Detect which cell encompasses the target text, then output its [X, Y] center coordinate. 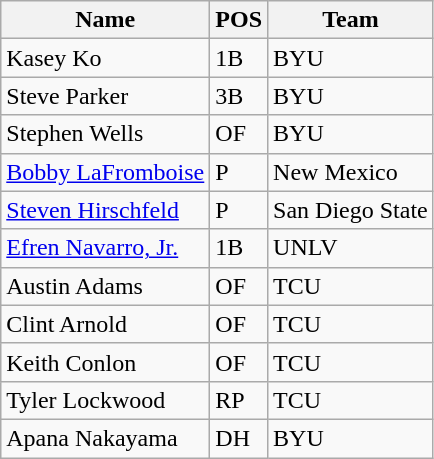
Steve Parker [106, 96]
Apana Nakayama [106, 438]
Steven Hirschfeld [106, 210]
Keith Conlon [106, 362]
3B [239, 96]
POS [239, 20]
San Diego State [351, 210]
Stephen Wells [106, 134]
Tyler Lockwood [106, 400]
Austin Adams [106, 286]
RP [239, 400]
Team [351, 20]
Efren Navarro, Jr. [106, 248]
Clint Arnold [106, 324]
Name [106, 20]
Bobby LaFromboise [106, 172]
Kasey Ko [106, 58]
New Mexico [351, 172]
UNLV [351, 248]
DH [239, 438]
